Extract the [x, y] coordinate from the center of the cell holding the provided text.  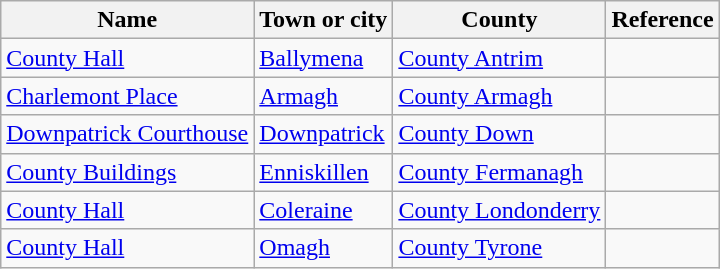
County [500, 20]
Armagh [324, 96]
County Down [500, 134]
County Fermanagh [500, 172]
Charlemont Place [128, 96]
Enniskillen [324, 172]
Ballymena [324, 58]
County Londonderry [500, 210]
Downpatrick [324, 134]
Name [128, 20]
Reference [662, 20]
Omagh [324, 248]
County Tyrone [500, 248]
County Antrim [500, 58]
County Armagh [500, 96]
Downpatrick Courthouse [128, 134]
County Buildings [128, 172]
Town or city [324, 20]
Coleraine [324, 210]
